Pinpoint the cell where the given text exists, returning its (x, y) midpoint coordinate. 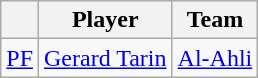
PF (20, 58)
Al-Ahli (215, 58)
Player (106, 20)
Gerard Tarin (106, 58)
Team (215, 20)
